Provide the (x, y) coordinate of the cell's center where the given text is located.  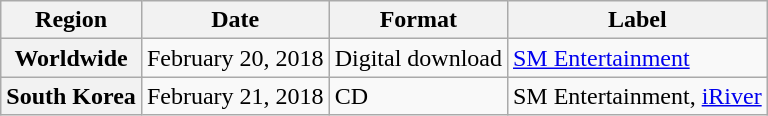
Digital download (418, 58)
South Korea (72, 96)
Format (418, 20)
February 21, 2018 (235, 96)
Date (235, 20)
Region (72, 20)
Worldwide (72, 58)
Label (637, 20)
SM Entertainment, iRiver (637, 96)
SM Entertainment (637, 58)
February 20, 2018 (235, 58)
CD (418, 96)
